Search for the cell housing the specified text and yield its (x, y) center coordinate. 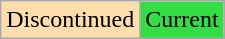
Discontinued (70, 20)
Current (182, 20)
